Extract the (x, y) coordinate from the center of the cell holding the provided text.  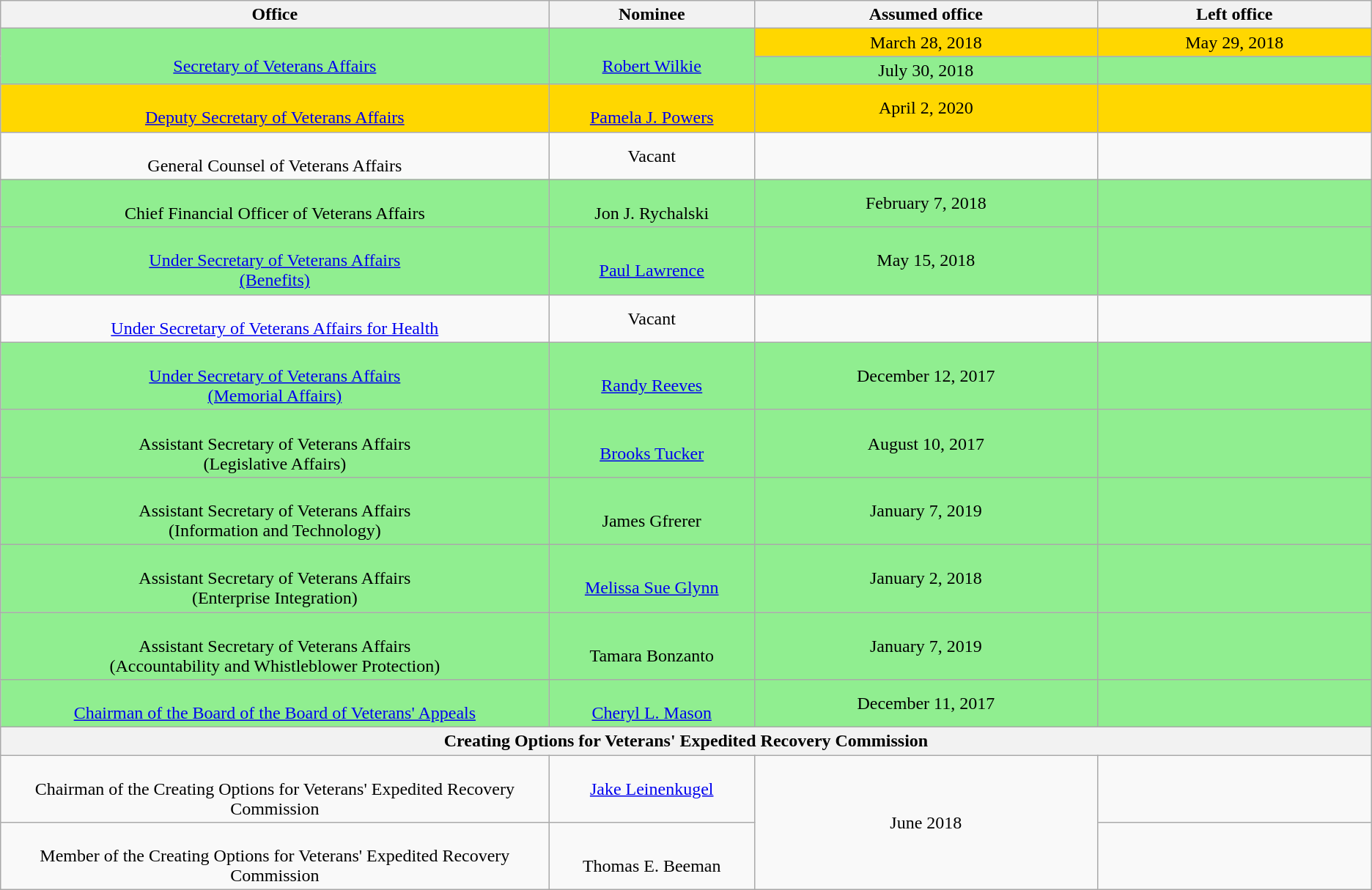
April 2, 2020 (926, 108)
Jon J. Rychalski (652, 204)
Creating Options for Veterans' Expedited Recovery Commission (686, 741)
Jake Leinenkugel (652, 789)
February 7, 2018 (926, 204)
Nominee (652, 15)
Chairman of the Creating Options for Veterans' Expedited Recovery Commission (275, 789)
March 28, 2018 (926, 42)
January 2, 2018 (926, 578)
Thomas E. Beeman (652, 856)
Cheryl L. Mason (652, 703)
Tamara Bonzanto (652, 646)
Assistant Secretary of Veterans Affairs(Legislative Affairs) (275, 443)
Member of the Creating Options for Veterans' Expedited Recovery Commission (275, 856)
May 29, 2018 (1234, 42)
Assistant Secretary of Veterans Affairs(Accountability and Whistleblower Protection) (275, 646)
Assistant Secretary of Veterans Affairs(Enterprise Integration) (275, 578)
December 12, 2017 (926, 376)
Assistant Secretary of Veterans Affairs(Information and Technology) (275, 511)
Secretary of Veterans Affairs (275, 56)
Melissa Sue Glynn (652, 578)
Randy Reeves (652, 376)
Pamela J. Powers (652, 108)
Under Secretary of Veterans Affairs(Benefits) (275, 261)
Brooks Tucker (652, 443)
July 30, 2018 (926, 70)
Under Secretary of Veterans Affairs for Health (275, 318)
James Gfrerer (652, 511)
Chief Financial Officer of Veterans Affairs (275, 204)
August 10, 2017 (926, 443)
Deputy Secretary of Veterans Affairs (275, 108)
Under Secretary of Veterans Affairs(Memorial Affairs) (275, 376)
Assumed office (926, 15)
Office (275, 15)
June 2018 (926, 823)
Robert Wilkie (652, 56)
Chairman of the Board of the Board of Veterans' Appeals (275, 703)
Paul Lawrence (652, 261)
General Counsel of Veterans Affairs (275, 155)
Left office (1234, 15)
December 11, 2017 (926, 703)
May 15, 2018 (926, 261)
